Scan for the cell matching the given text and deliver its (X, Y) coordinate at center. 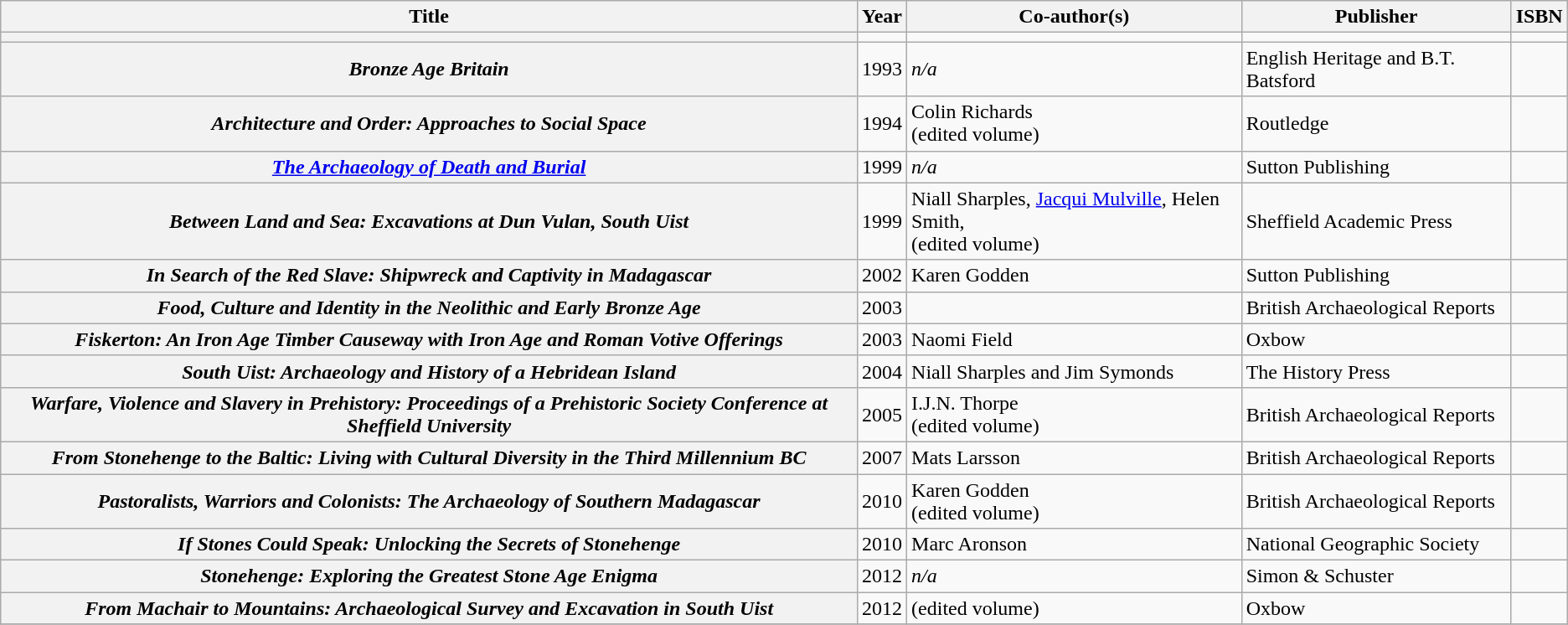
Year (881, 17)
Fiskerton: An Iron Age Timber Causeway with Iron Age and Roman Votive Offerings (429, 339)
Karen Godden(edited volume) (1075, 501)
The History Press (1376, 371)
2005 (881, 414)
Publisher (1376, 17)
Title (429, 17)
Food, Culture and Identity in the Neolithic and Early Bronze Age (429, 307)
Simon & Schuster (1376, 576)
1994 (881, 124)
I.J.N. Thorpe(edited volume) (1075, 414)
National Geographic Society (1376, 545)
Routledge (1376, 124)
ISBN (1540, 17)
South Uist: Archaeology and History of a Hebridean Island (429, 371)
(edited volume) (1075, 608)
English Heritage and B.T. Batsford (1376, 69)
Sheffield Academic Press (1376, 221)
In Search of the Red Slave: Shipwreck and Captivity in Madagascar (429, 276)
Naomi Field (1075, 339)
Colin Richards(edited volume) (1075, 124)
2002 (881, 276)
Co-author(s) (1075, 17)
Architecture and Order: Approaches to Social Space (429, 124)
If Stones Could Speak: Unlocking the Secrets of Stonehenge (429, 545)
The Archaeology of Death and Burial (429, 167)
Mats Larsson (1075, 457)
2004 (881, 371)
From Stonehenge to the Baltic: Living with Cultural Diversity in the Third Millennium BC (429, 457)
1993 (881, 69)
From Machair to Mountains: Archaeological Survey and Excavation in South Uist (429, 608)
Between Land and Sea: Excavations at Dun Vulan, South Uist (429, 221)
2007 (881, 457)
Karen Godden (1075, 276)
Niall Sharples, Jacqui Mulville, Helen Smith,(edited volume) (1075, 221)
Stonehenge: Exploring the Greatest Stone Age Enigma (429, 576)
Pastoralists, Warriors and Colonists: The Archaeology of Southern Madagascar (429, 501)
Niall Sharples and Jim Symonds (1075, 371)
Warfare, Violence and Slavery in Prehistory: Proceedings of a Prehistoric Society Conference at Sheffield University (429, 414)
Marc Aronson (1075, 545)
Bronze Age Britain (429, 69)
